Output the [X, Y] coordinate of the center of the cell containing the given text.  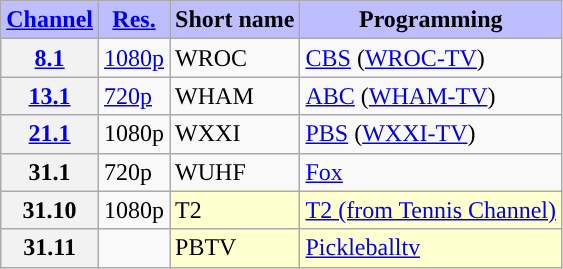
Programming [431, 20]
CBS (WROC-TV) [431, 58]
T2 (from Tennis Channel) [431, 210]
Short name [235, 20]
21.1 [50, 134]
31.11 [50, 248]
T2 [235, 210]
PBTV [235, 248]
Fox [431, 172]
Channel [50, 20]
8.1 [50, 58]
31.10 [50, 210]
WXXI [235, 134]
Res. [134, 20]
ABC (WHAM-TV) [431, 96]
WHAM [235, 96]
Pickleballtv [431, 248]
13.1 [50, 96]
PBS (WXXI-TV) [431, 134]
WUHF [235, 172]
31.1 [50, 172]
WROC [235, 58]
